Extract the (X, Y) coordinate from the center of the cell holding the provided text.  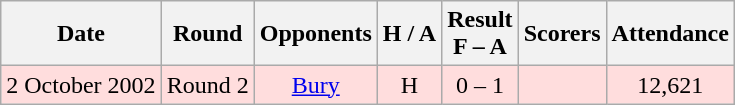
Bury (316, 85)
Opponents (316, 34)
ResultF – A (480, 34)
0 – 1 (480, 85)
12,621 (670, 85)
H / A (409, 34)
H (409, 85)
2 October 2002 (81, 85)
Scorers (562, 34)
Attendance (670, 34)
Round 2 (208, 85)
Date (81, 34)
Round (208, 34)
